Return (x, y) of the center of cell containing provided text 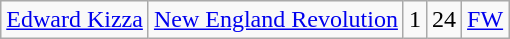
FW (486, 20)
1 (414, 20)
Edward Kizza (75, 20)
New England Revolution (276, 20)
24 (444, 20)
